Extract the [x, y] coordinate from the center of the cell holding the provided text.  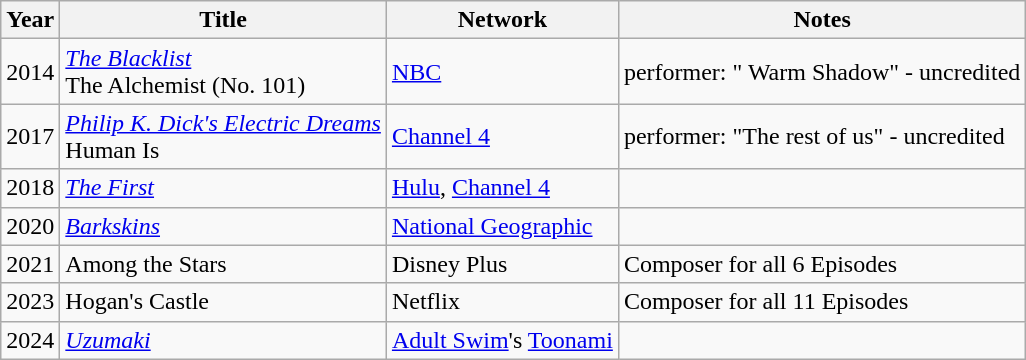
Philip K. Dick's Electric DreamsHuman Is [224, 136]
Uzumaki [224, 340]
2021 [30, 264]
Netflix [502, 302]
Composer for all 11 Episodes [822, 302]
Among the Stars [224, 264]
National Geographic [502, 226]
Channel 4 [502, 136]
Notes [822, 20]
2024 [30, 340]
performer: " Warm Shadow" - uncredited [822, 72]
Adult Swim's Toonami [502, 340]
Title [224, 20]
Barkskins [224, 226]
Year [30, 20]
Composer for all 6 Episodes [822, 264]
2017 [30, 136]
NBC [502, 72]
Network [502, 20]
Hogan's Castle [224, 302]
The BlacklistThe Alchemist (No. 101) [224, 72]
2018 [30, 188]
performer: "The rest of us" - uncredited [822, 136]
The First [224, 188]
Hulu, Channel 4 [502, 188]
2014 [30, 72]
2023 [30, 302]
2020 [30, 226]
Disney Plus [502, 264]
